For the text-containing cell, return its midpoint in [X, Y] coordinate format. 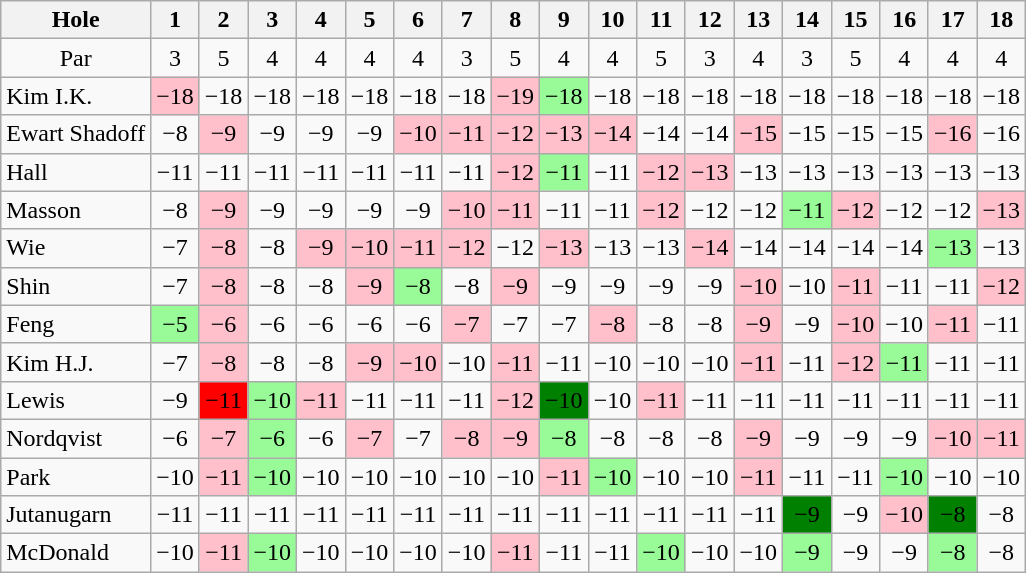
7 [466, 20]
Lewis [76, 400]
9 [564, 20]
Jutanugarn [76, 515]
8 [516, 20]
Kim I.K. [76, 96]
McDonald [76, 553]
Hall [76, 172]
10 [612, 20]
12 [710, 20]
6 [418, 20]
Masson [76, 210]
−19 [516, 96]
Nordqvist [76, 438]
−5 [176, 324]
Feng [76, 324]
16 [904, 20]
Shin [76, 286]
Ewart Shadoff [76, 134]
15 [856, 20]
11 [662, 20]
13 [758, 20]
17 [952, 20]
Kim H.J. [76, 362]
18 [1002, 20]
Par [76, 58]
2 [224, 20]
1 [176, 20]
Park [76, 477]
Hole [76, 20]
Wie [76, 248]
14 [808, 20]
